Extract the (X, Y) coordinate from the center of the cell holding the provided text.  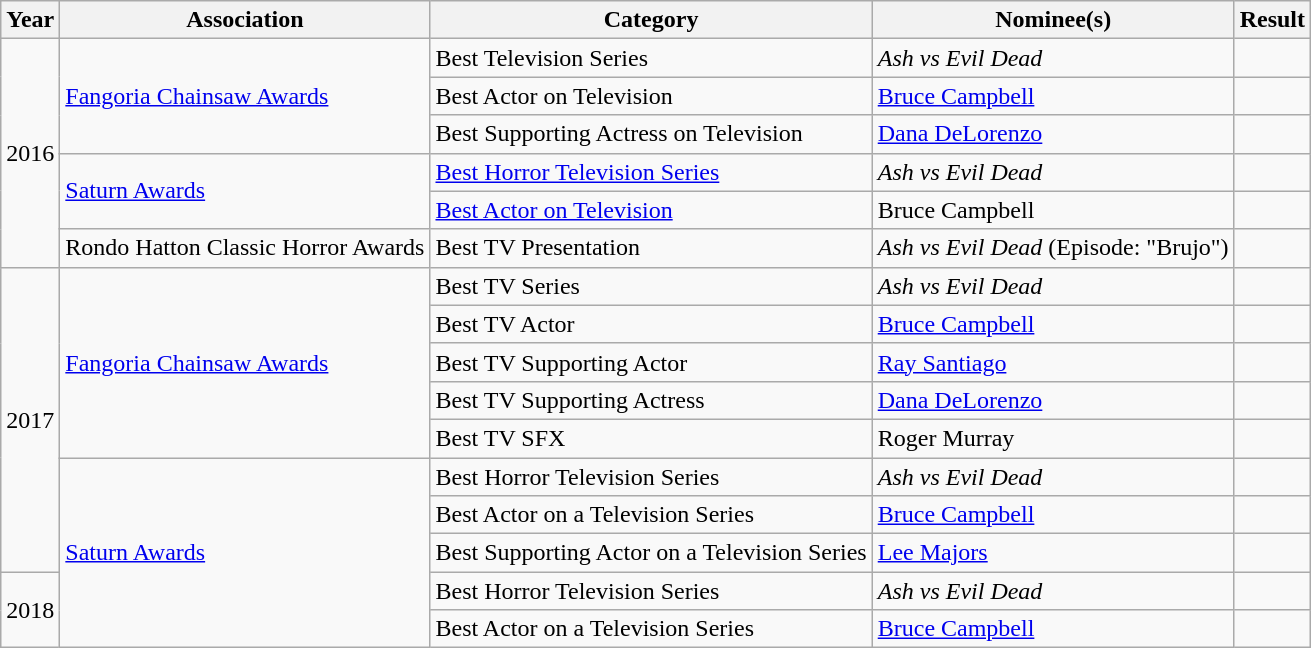
Best TV Series (651, 286)
Rondo Hatton Classic Horror Awards (245, 248)
Nominee(s) (1053, 20)
Association (245, 20)
2017 (30, 419)
Best Supporting Actor on a Television Series (651, 553)
Best Supporting Actress on Television (651, 134)
Ray Santiago (1053, 362)
Lee Majors (1053, 553)
Year (30, 20)
Best TV Presentation (651, 248)
Best TV Supporting Actor (651, 362)
Best TV Actor (651, 324)
Ash vs Evil Dead (Episode: "Brujo") (1053, 248)
Category (651, 20)
Best TV Supporting Actress (651, 400)
Best TV SFX (651, 438)
Roger Murray (1053, 438)
Result (1272, 20)
2016 (30, 153)
Best Television Series (651, 58)
2018 (30, 610)
